Locate the cell with the specified text and output its [X, Y] center coordinate. 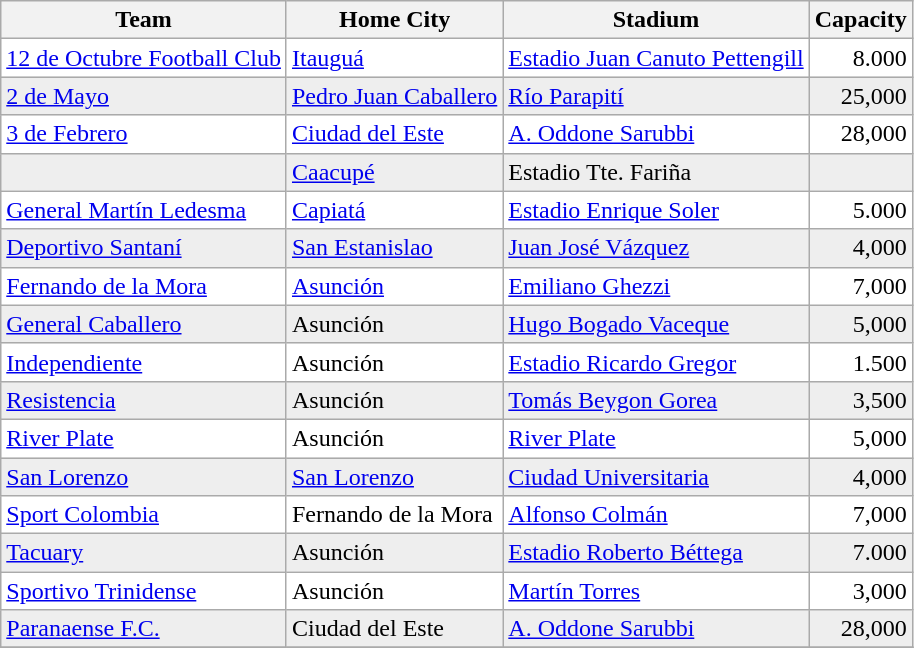
Home City [394, 20]
3,000 [860, 591]
Tomás Beygon Gorea [656, 400]
Team [144, 20]
General Caballero [144, 324]
Caacupé [394, 172]
Estadio Ricardo Gregor [656, 362]
Juan José Vázquez [656, 248]
Hugo Bogado Vaceque [656, 324]
San Estanislao [394, 248]
Estadio Enrique Soler [656, 210]
Deportivo Santaní [144, 248]
Tacuary [144, 553]
3 de Febrero [144, 134]
Itauguá [394, 58]
5.000 [860, 210]
Emiliano Ghezzi [656, 286]
Independiente [144, 362]
2 de Mayo [144, 96]
8.000 [860, 58]
25,000 [860, 96]
Ciudad Universitaria [656, 477]
Estadio Juan Canuto Pettengill [656, 58]
Resistencia [144, 400]
Stadium [656, 20]
Pedro Juan Caballero [394, 96]
Estadio Tte. Fariña [656, 172]
General Martín Ledesma [144, 210]
7.000 [860, 553]
1.500 [860, 362]
Río Parapití [656, 96]
Estadio Roberto Béttega [656, 553]
Capiatá [394, 210]
Capacity [860, 20]
Sportivo Trinidense [144, 591]
12 de Octubre Football Club [144, 58]
Martín Torres [656, 591]
Sport Colombia [144, 515]
Paranaense F.C. [144, 629]
3,500 [860, 400]
Alfonso Colmán [656, 515]
